Identify which cell holds the provided text, then report its [x, y] central coordinate. 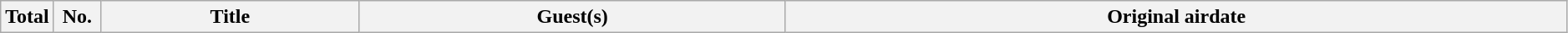
No. [77, 17]
Guest(s) [572, 17]
Total [28, 17]
Title [230, 17]
Original airdate [1176, 17]
